Extract the (X, Y) coordinate from the center of the cell holding the provided text.  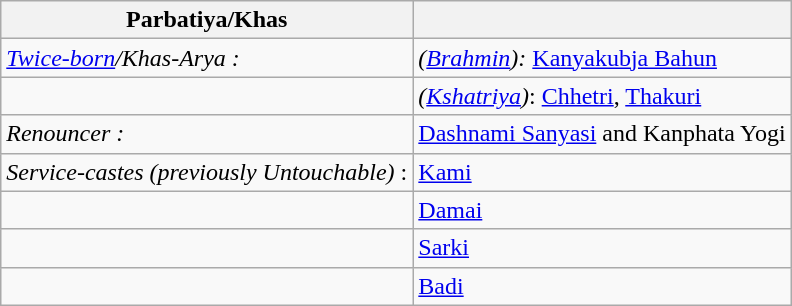
Badi (602, 286)
Sarki (602, 248)
Parbatiya/Khas (207, 20)
Kami (602, 172)
(Kshatriya): Chhetri, Thakuri (602, 96)
(Brahmin): Kanyakubja Bahun (602, 58)
Twice-born/Khas-Arya : (207, 58)
Renouncer : (207, 134)
Service-castes (previously Untouchable) : (207, 172)
Dashnami Sanyasi and Kanphata Yogi (602, 134)
Damai (602, 210)
